Output the (X, Y) coordinate of the center of the cell containing the given text.  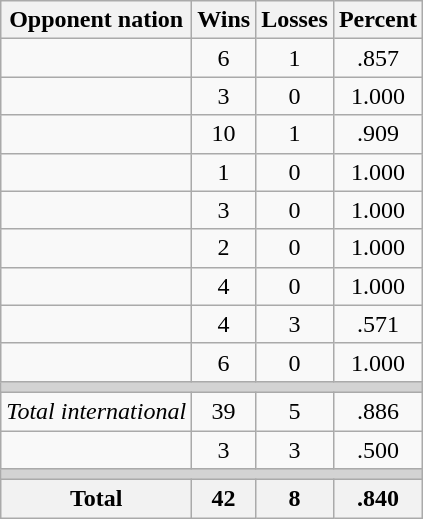
Losses (295, 20)
Total international (96, 411)
Wins (224, 20)
Opponent nation (96, 20)
.840 (378, 499)
Percent (378, 20)
10 (224, 134)
.500 (378, 449)
.909 (378, 134)
5 (295, 411)
42 (224, 499)
.886 (378, 411)
8 (295, 499)
.857 (378, 58)
Total (96, 499)
39 (224, 411)
.571 (378, 324)
2 (224, 248)
